Return the (x, y) coordinate for the center point of the cell that contains the specified text.  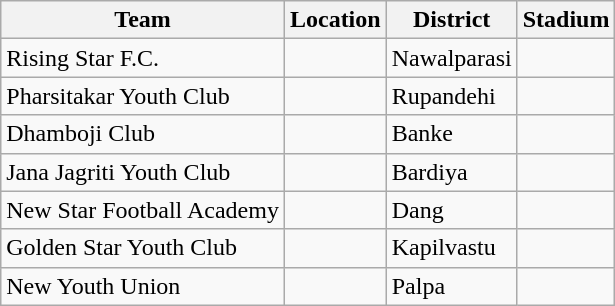
Rising Star F.C. (143, 58)
Dang (452, 210)
Stadium (566, 20)
Nawalparasi (452, 58)
Rupandehi (452, 96)
New Youth Union (143, 286)
Jana Jagriti Youth Club (143, 172)
Pharsitakar Youth Club (143, 96)
Golden Star Youth Club (143, 248)
New Star Football Academy (143, 210)
Palpa (452, 286)
Banke (452, 134)
District (452, 20)
Bardiya (452, 172)
Location (335, 20)
Dhamboji Club (143, 134)
Team (143, 20)
Kapilvastu (452, 248)
